Scan for the cell matching the given text and deliver its [x, y] coordinate at center. 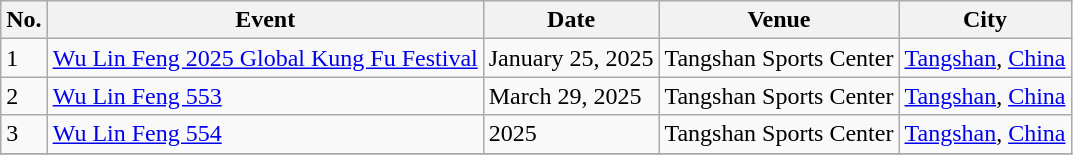
City [985, 20]
No. [24, 20]
Wu Lin Feng 2025 Global Kung Fu Festival [265, 58]
March 29, 2025 [571, 96]
3 [24, 134]
1 [24, 58]
2025 [571, 134]
Date [571, 20]
Event [265, 20]
January 25, 2025 [571, 58]
Wu Lin Feng 554 [265, 134]
2 [24, 96]
Wu Lin Feng 553 [265, 96]
Venue [779, 20]
